Locate the cell with the specified text and output its (X, Y) center coordinate. 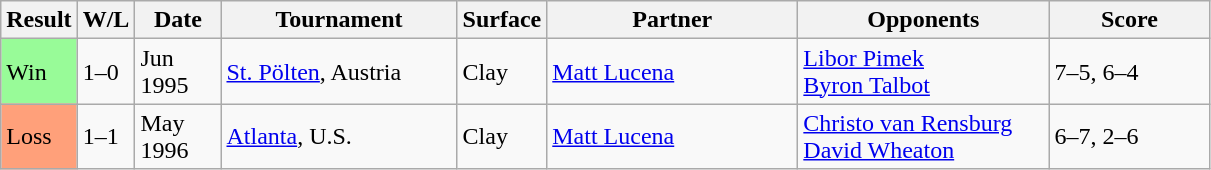
W/L (106, 20)
Win (39, 72)
Libor Pimek Byron Talbot (924, 72)
Opponents (924, 20)
St. Pölten, Austria (339, 72)
Christo van Rensburg David Wheaton (924, 136)
May 1996 (178, 136)
Date (178, 20)
Score (1130, 20)
7–5, 6–4 (1130, 72)
Tournament (339, 20)
1–1 (106, 136)
Partner (672, 20)
6–7, 2–6 (1130, 136)
Result (39, 20)
Atlanta, U.S. (339, 136)
Surface (502, 20)
1–0 (106, 72)
Jun 1995 (178, 72)
Loss (39, 136)
